Pinpoint the cell where the given text exists, returning its [X, Y] midpoint coordinate. 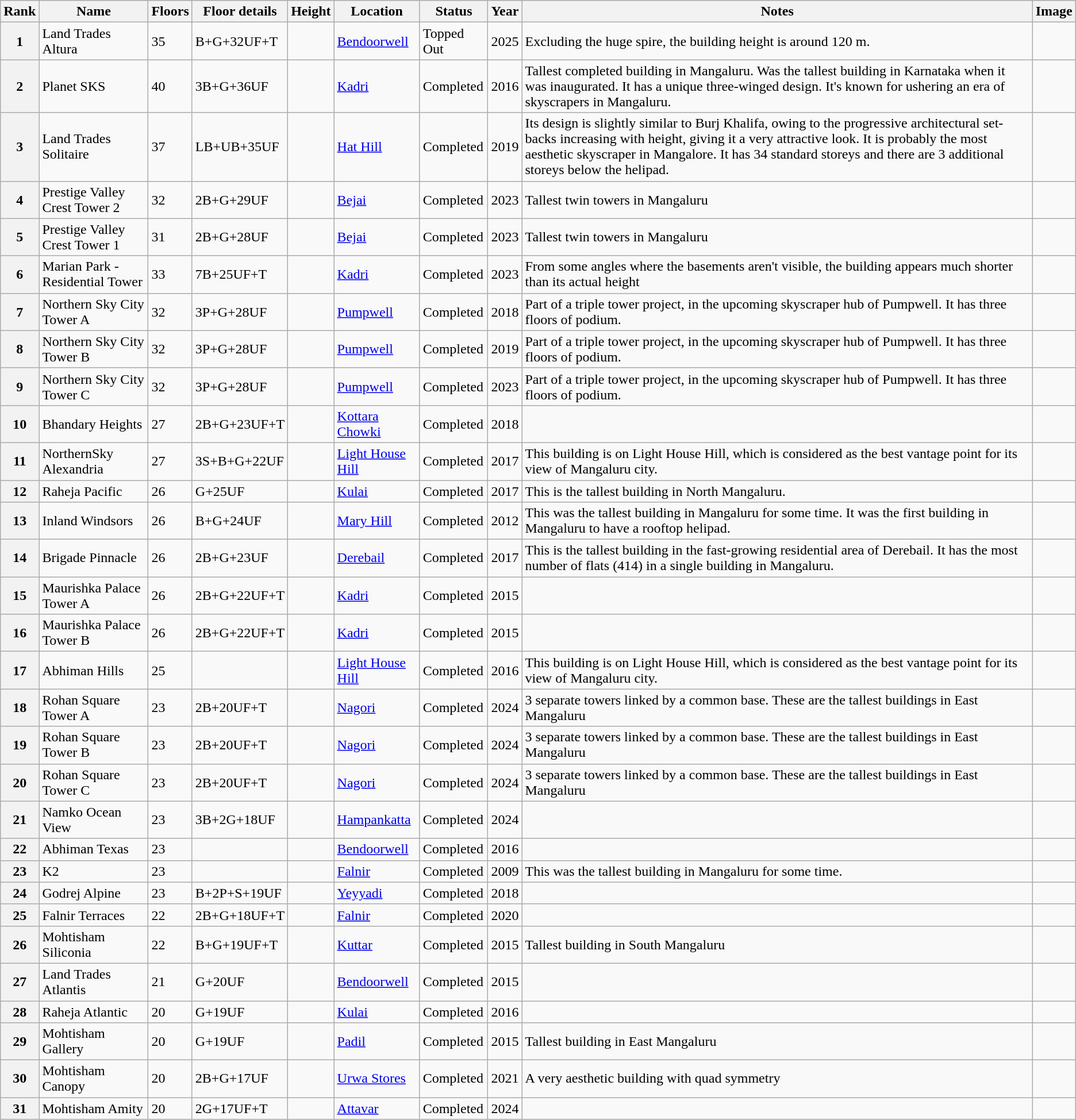
Kottara Chowki [377, 424]
B+G+32UF+T [240, 41]
Northern Sky City Tower C [94, 386]
35 [170, 41]
2 [20, 86]
Status [454, 11]
NorthernSky Alexandria [94, 461]
Abhiman Hills [94, 670]
Maurishka Palace Tower B [94, 633]
Mohtisham Siliconia [94, 945]
37 [170, 147]
4 [20, 200]
18 [20, 708]
Location [377, 11]
Height [311, 11]
2012 [505, 521]
2G+17UF+T [240, 1109]
14 [20, 559]
Hat Hill [377, 147]
40 [170, 86]
13 [20, 521]
Prestige Valley Crest Tower 2 [94, 200]
Godrej Alpine [94, 893]
Mohtisham Canopy [94, 1079]
Attavar [377, 1109]
19 [20, 745]
Inland Windsors [94, 521]
K2 [94, 871]
Planet SKS [94, 86]
B+G+24UF [240, 521]
28 [20, 1012]
2025 [505, 41]
3S+B+G+22UF [240, 461]
Yeyyadi [377, 893]
2B+G+23UF+T [240, 424]
1 [20, 41]
This was the tallest building in Mangaluru for some time. [777, 871]
Bhandary Heights [94, 424]
2B+G+29UF [240, 200]
Raheja Atlantic [94, 1012]
10 [20, 424]
Floor details [240, 11]
Abhiman Texas [94, 849]
12 [20, 491]
2B+G+18UF+T [240, 915]
3B+G+36UF [240, 86]
Rohan Square Tower C [94, 783]
6 [20, 275]
Kuttar [377, 945]
Image [1054, 11]
16 [20, 633]
B+2P+S+19UF [240, 893]
B+G+19UF+T [240, 945]
9 [20, 386]
2B+G+28UF [240, 237]
7 [20, 311]
Raheja Pacific [94, 491]
2020 [505, 915]
Brigade Pinnacle [94, 559]
7B+25UF+T [240, 275]
5 [20, 237]
3B+2G+18UF [240, 819]
Marian Park - Residential Tower [94, 275]
33 [170, 275]
Year [505, 11]
Land Trades Atlantis [94, 982]
Rohan Square Tower B [94, 745]
17 [20, 670]
15 [20, 595]
Excluding the huge spire, the building height is around 120 m. [777, 41]
Land Trades Altura [94, 41]
Mary Hill [377, 521]
Rohan Square Tower A [94, 708]
24 [20, 893]
Urwa Stores [377, 1079]
Northern Sky City Tower B [94, 349]
G+20UF [240, 982]
8 [20, 349]
2B+G+23UF [240, 559]
Derebail [377, 559]
Name [94, 11]
Rank [20, 11]
Topped Out [454, 41]
Hampankatta [377, 819]
Notes [777, 11]
30 [20, 1079]
From some angles where the basements aren't visible, the building appears much shorter than its actual height [777, 275]
LB+UB+35UF [240, 147]
2021 [505, 1079]
Tallest building in South Mangaluru [777, 945]
This was the tallest building in Mangaluru for some time. It was the first building in Mangaluru to have a rooftop helipad. [777, 521]
2009 [505, 871]
11 [20, 461]
Mohtisham Amity [94, 1109]
29 [20, 1041]
Prestige Valley Crest Tower 1 [94, 237]
Northern Sky City Tower A [94, 311]
Mohtisham Gallery [94, 1041]
Namko Ocean View [94, 819]
2B+G+17UF [240, 1079]
Land Trades Solitaire [94, 147]
Falnir Terraces [94, 915]
Padil [377, 1041]
This is the tallest building in North Mangaluru. [777, 491]
G+25UF [240, 491]
A very aesthetic building with quad symmetry [777, 1079]
Tallest building in East Mangaluru [777, 1041]
3 [20, 147]
Floors [170, 11]
Maurishka Palace Tower A [94, 595]
